Scan for the cell matching the given text and deliver its [x, y] coordinate at center. 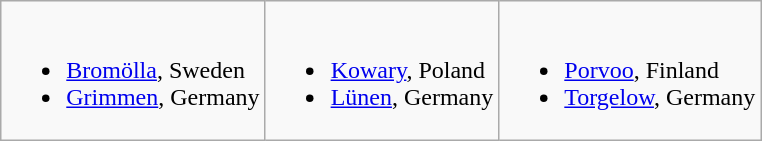
Kowary, Poland Lünen, Germany [382, 71]
Bromölla, Sweden Grimmen, Germany [133, 71]
Porvoo, Finland Torgelow, Germany [630, 71]
